Detect which cell encompasses the target text, then output its [X, Y] center coordinate. 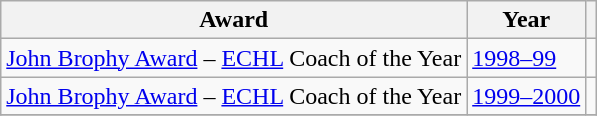
Award [234, 20]
1998–99 [526, 58]
1999–2000 [526, 96]
Year [526, 20]
